Provide the [X, Y] coordinate of the cell's center where the given text is located.  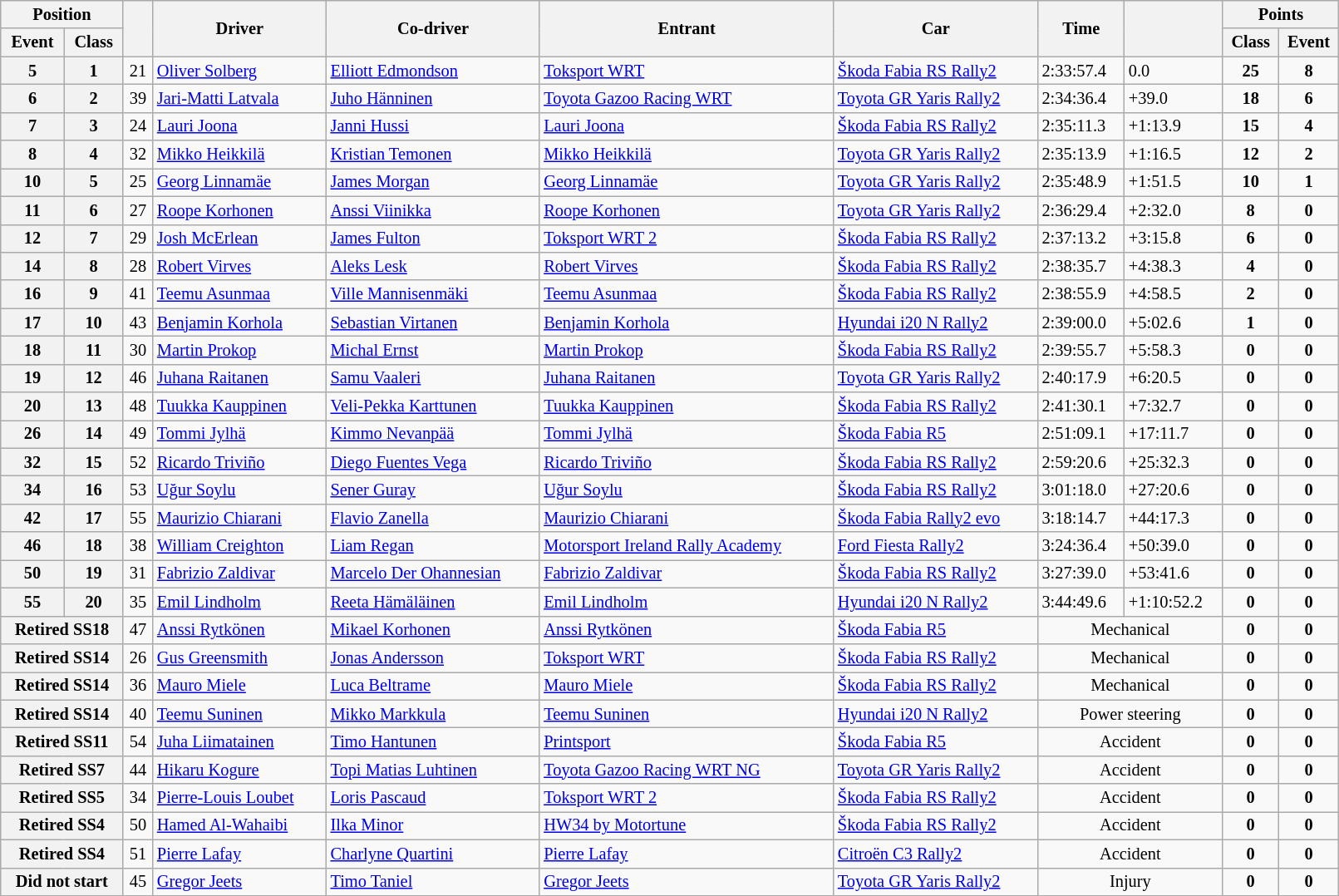
36 [138, 686]
Samu Vaaleri [434, 378]
Gus Greensmith [239, 657]
Janni Hussi [434, 126]
31 [138, 574]
53 [138, 490]
3:24:36.4 [1081, 546]
Mikko Markkula [434, 714]
Škoda Fabia Rally2 evo [936, 518]
24 [138, 126]
21 [138, 71]
2:39:55.7 [1081, 350]
Flavio Zanella [434, 518]
Jari-Matti Latvala [239, 98]
Juha Liimatainen [239, 741]
Kristian Temonen [434, 155]
Veli-Pekka Karttunen [434, 406]
Hamed Al-Wahaibi [239, 825]
3:27:39.0 [1081, 574]
Car [936, 28]
+1:51.5 [1174, 182]
Diego Fuentes Vega [434, 462]
9 [93, 294]
Topi Matias Luhtinen [434, 770]
2:34:36.4 [1081, 98]
HW34 by Motortune [687, 825]
+7:32.7 [1174, 406]
44 [138, 770]
2:40:17.9 [1081, 378]
43 [138, 322]
Co-driver [434, 28]
2:36:29.4 [1081, 210]
James Fulton [434, 239]
48 [138, 406]
Josh McErlean [239, 239]
2:33:57.4 [1081, 71]
+4:58.5 [1174, 294]
Retired SS18 [62, 630]
29 [138, 239]
3:01:18.0 [1081, 490]
+53:41.6 [1174, 574]
49 [138, 434]
Time [1081, 28]
30 [138, 350]
Toyota Gazoo Racing WRT [687, 98]
Injury [1130, 882]
Ford Fiesta Rally2 [936, 546]
+3:15.8 [1174, 239]
+50:39.0 [1174, 546]
Sener Guray [434, 490]
52 [138, 462]
Pierre-Louis Loubet [239, 798]
Sebastian Virtanen [434, 322]
Citroën C3 Rally2 [936, 854]
2:35:48.9 [1081, 182]
3:44:49.6 [1081, 602]
Printsport [687, 741]
+1:16.5 [1174, 155]
47 [138, 630]
William Creighton [239, 546]
Charlyne Quartini [434, 854]
Elliott Edmondson [434, 71]
3 [93, 126]
42 [32, 518]
+1:13.9 [1174, 126]
Ville Mannisenmäki [434, 294]
Entrant [687, 28]
Motorsport Ireland Rally Academy [687, 546]
+17:11.7 [1174, 434]
38 [138, 546]
Power steering [1130, 714]
Oliver Solberg [239, 71]
13 [93, 406]
+39.0 [1174, 98]
39 [138, 98]
41 [138, 294]
Anssi Viinikka [434, 210]
2:38:55.9 [1081, 294]
Did not start [62, 882]
+6:20.5 [1174, 378]
Aleks Lesk [434, 266]
Driver [239, 28]
+5:58.3 [1174, 350]
2:35:13.9 [1081, 155]
2:51:09.1 [1081, 434]
Position [62, 14]
Hikaru Kogure [239, 770]
Mikael Korhonen [434, 630]
+1:10:52.2 [1174, 602]
2:35:11.3 [1081, 126]
51 [138, 854]
28 [138, 266]
Marcelo Der Ohannesian [434, 574]
+25:32.3 [1174, 462]
+5:02.6 [1174, 322]
Retired SS5 [62, 798]
54 [138, 741]
2:37:13.2 [1081, 239]
2:59:20.6 [1081, 462]
0.0 [1174, 71]
Timo Hantunen [434, 741]
40 [138, 714]
45 [138, 882]
Liam Regan [434, 546]
Points [1281, 14]
Reeta Hämäläinen [434, 602]
Retired SS11 [62, 741]
Toyota Gazoo Racing WRT NG [687, 770]
3:18:14.7 [1081, 518]
Luca Beltrame [434, 686]
James Morgan [434, 182]
Timo Taniel [434, 882]
35 [138, 602]
+2:32.0 [1174, 210]
+44:17.3 [1174, 518]
Juho Hänninen [434, 98]
27 [138, 210]
Loris Pascaud [434, 798]
2:38:35.7 [1081, 266]
Michal Ernst [434, 350]
Jonas Andersson [434, 657]
Ilka Minor [434, 825]
+4:38.3 [1174, 266]
Kimmo Nevanpää [434, 434]
2:39:00.0 [1081, 322]
2:41:30.1 [1081, 406]
Retired SS7 [62, 770]
+27:20.6 [1174, 490]
